Detect which cell encompasses the target text, then output its (X, Y) center coordinate. 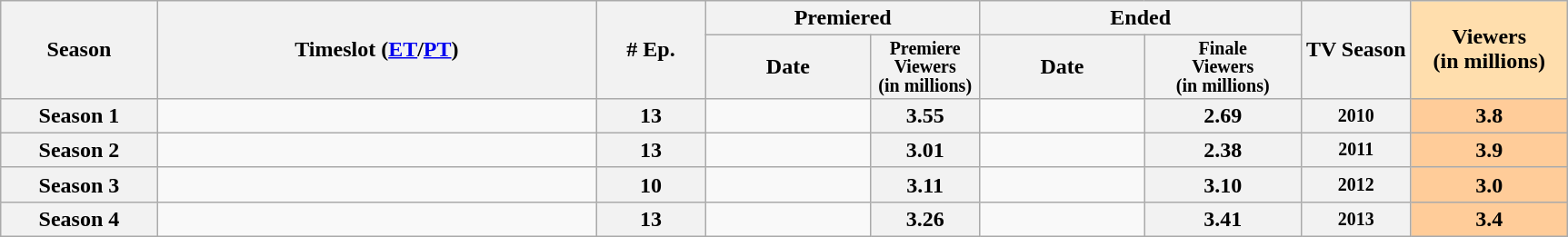
# Ep. (651, 50)
Premiered (843, 18)
2011 (1356, 150)
2013 (1356, 219)
3.41 (1223, 219)
3.4 (1489, 219)
3.01 (925, 150)
3.8 (1489, 115)
2.69 (1223, 115)
2.38 (1223, 150)
3.26 (925, 219)
3.0 (1489, 184)
3.10 (1223, 184)
TV Season (1356, 50)
3.11 (925, 184)
3.9 (1489, 150)
2012 (1356, 184)
Ended (1140, 18)
Season 4 (79, 219)
Season 1 (79, 115)
Viewers(in millions) (1489, 50)
10 (651, 184)
Season (79, 50)
Season 2 (79, 150)
2010 (1356, 115)
Season 3 (79, 184)
PremiereViewers(in millions) (925, 67)
FinaleViewers(in millions) (1223, 67)
Timeslot (ET/PT) (376, 50)
3.55 (925, 115)
